Extract the [X, Y] coordinate from the center of the cell holding the provided text.  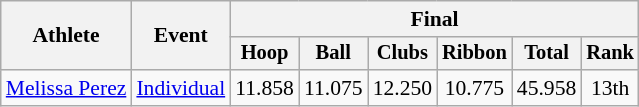
Melissa Perez [66, 88]
45.958 [546, 88]
Hoop [264, 54]
Total [546, 54]
11.075 [334, 88]
Athlete [66, 36]
Individual [180, 88]
Clubs [402, 54]
Ball [334, 54]
10.775 [474, 88]
13th [610, 88]
Final [434, 19]
Event [180, 36]
Ribbon [474, 54]
12.250 [402, 88]
11.858 [264, 88]
Rank [610, 54]
